From the cell containing the given text, extract its center point as (x, y) coordinate. 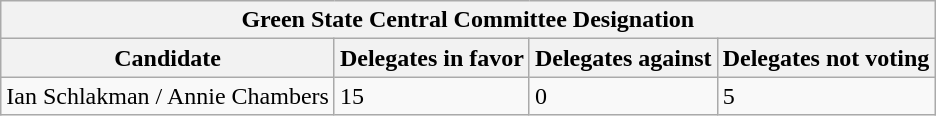
Candidate (168, 58)
0 (623, 96)
15 (432, 96)
Ian Schlakman / Annie Chambers (168, 96)
Delegates in favor (432, 58)
Green State Central Committee Designation (468, 20)
5 (826, 96)
Delegates not voting (826, 58)
Delegates against (623, 58)
